From the cell containing the given text, extract its center point as [x, y] coordinate. 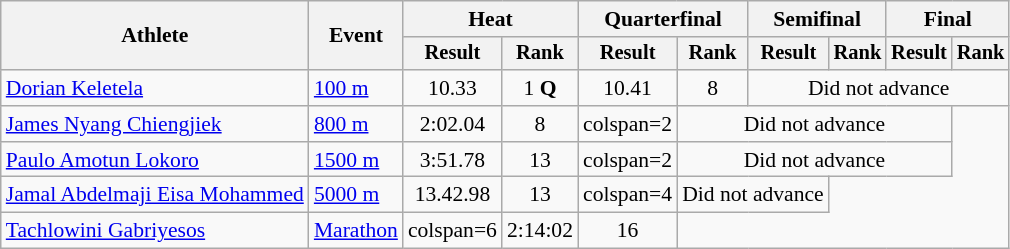
100 m [356, 88]
colspan=6 [452, 231]
10.33 [452, 88]
10.41 [628, 88]
James Nyang Chiengjiek [155, 124]
5000 m [356, 195]
Heat [490, 19]
3:51.78 [452, 160]
1500 m [356, 160]
800 m [356, 124]
Dorian Keletela [155, 88]
16 [628, 231]
2:02.04 [452, 124]
13.42.98 [452, 195]
2:14:02 [540, 231]
colspan=4 [628, 195]
Athlete [155, 36]
1 Q [540, 88]
Paulo Amotun Lokoro [155, 160]
Marathon [356, 231]
Quarterfinal [663, 19]
Tachlowini Gabriyesos [155, 231]
Event [356, 36]
Semifinal [817, 19]
Final [948, 19]
Jamal Abdelmaji Eisa Mohammed [155, 195]
